Find where the given text appears and provide that cell's center as [x, y] coordinate. 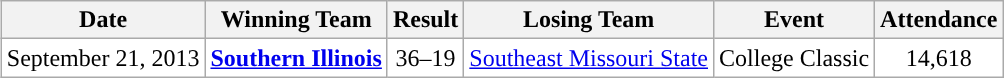
Attendance [939, 20]
14,618 [939, 58]
College Classic [794, 58]
Southeast Missouri State [589, 58]
Southern Illinois [296, 58]
Result [425, 20]
September 21, 2013 [103, 58]
Date [103, 20]
Losing Team [589, 20]
Winning Team [296, 20]
36–19 [425, 58]
Event [794, 20]
